Output the (X, Y) coordinate of the center of the cell containing the given text.  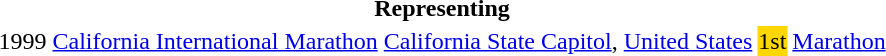
California International Marathon (215, 41)
California State Capitol, United States (568, 41)
1st (772, 41)
